Detect which cell encompasses the target text, then output its (x, y) center coordinate. 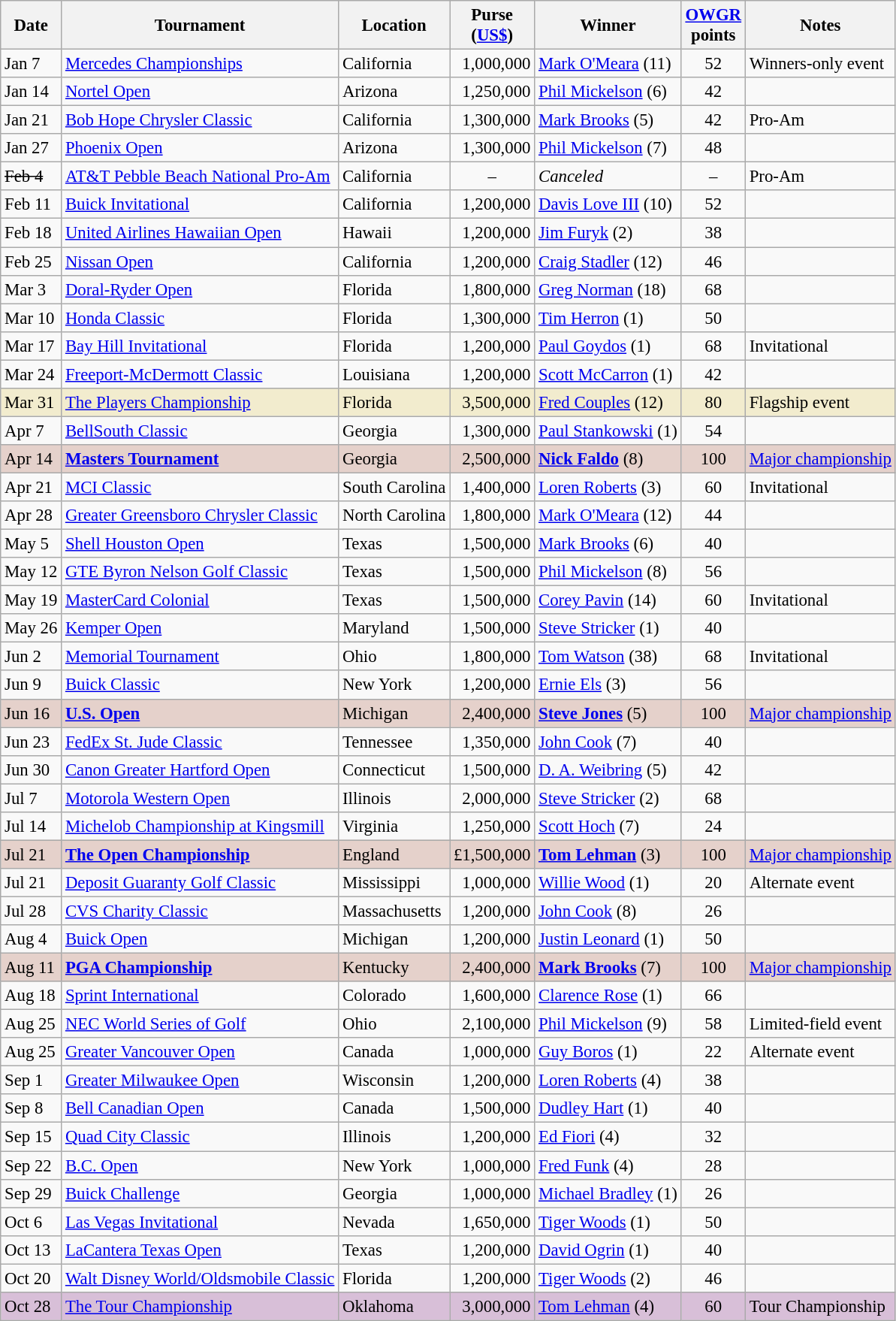
54 (713, 431)
80 (713, 403)
Date (32, 26)
The Tour Championship (200, 1307)
Oklahoma (394, 1307)
MasterCard Colonial (200, 600)
Feb 25 (32, 261)
Jun 2 (32, 657)
Flagship event (820, 403)
Jul 14 (32, 827)
John Cook (8) (608, 911)
Loren Roberts (4) (608, 1081)
Scott Hoch (7) (608, 827)
Feb 18 (32, 233)
OWGRpoints (713, 26)
Fred Couples (12) (608, 403)
Winner (608, 26)
Louisiana (394, 374)
20 (713, 883)
Notes (820, 26)
Tennessee (394, 742)
28 (713, 1165)
Apr 21 (32, 487)
NEC World Series of Golf (200, 1024)
Nick Faldo (8) (608, 459)
Sep 29 (32, 1193)
2,500,000 (493, 459)
Steve Jones (5) (608, 713)
Tiger Woods (1) (608, 1222)
Freeport-McDermott Classic (200, 374)
Las Vegas Invitational (200, 1222)
Masters Tournament (200, 459)
2,000,000 (493, 798)
Greater Vancouver Open (200, 1052)
Colorado (394, 996)
Jan 14 (32, 92)
Buick Invitational (200, 205)
Tim Herron (1) (608, 318)
Sep 15 (32, 1137)
Mar 24 (32, 374)
44 (713, 515)
66 (713, 996)
Canceled (608, 177)
Jan 21 (32, 120)
Jim Furyk (2) (608, 233)
Steve Stricker (1) (608, 628)
Ed Fiori (4) (608, 1137)
Feb 4 (32, 177)
U.S. Open (200, 713)
Corey Pavin (14) (608, 600)
Mark Brooks (7) (608, 968)
Limited-field event (820, 1024)
Fred Funk (4) (608, 1165)
Greater Greensboro Chrysler Classic (200, 515)
Mar 3 (32, 289)
Winners-only event (820, 64)
Nortel Open (200, 92)
Memorial Tournament (200, 657)
Oct 13 (32, 1250)
Bob Hope Chrysler Classic (200, 120)
B.C. Open (200, 1165)
£1,500,000 (493, 854)
Steve Stricker (2) (608, 798)
Greg Norman (18) (608, 289)
Bell Canadian Open (200, 1108)
Greater Milwaukee Open (200, 1081)
Tom Lehman (3) (608, 854)
FedEx St. Jude Classic (200, 742)
1,650,000 (493, 1222)
Mark Brooks (6) (608, 544)
Sep 8 (32, 1108)
Canon Greater Hartford Open (200, 769)
Paul Goydos (1) (608, 346)
Jun 23 (32, 742)
Michael Bradley (1) (608, 1193)
Jan 27 (32, 148)
Honda Classic (200, 318)
Mar 17 (32, 346)
Sep 1 (32, 1081)
David Ogrin (1) (608, 1250)
GTE Byron Nelson Golf Classic (200, 572)
48 (713, 148)
Purse(US$) (493, 26)
Phil Mickelson (9) (608, 1024)
Deposit Guaranty Golf Classic (200, 883)
22 (713, 1052)
Tom Lehman (4) (608, 1307)
Aug 4 (32, 939)
Mark O'Meara (12) (608, 515)
Mississippi (394, 883)
Apr 14 (32, 459)
Willie Wood (1) (608, 883)
Hawaii (394, 233)
32 (713, 1137)
Sep 22 (32, 1165)
Aug 11 (32, 968)
May 19 (32, 600)
MCI Classic (200, 487)
Wisconsin (394, 1081)
Virginia (394, 827)
Buick Classic (200, 685)
Buick Open (200, 939)
Mercedes Championships (200, 64)
Paul Stankowski (1) (608, 431)
May 26 (32, 628)
Craig Stadler (12) (608, 261)
Aug 18 (32, 996)
Jun 9 (32, 685)
Mark O'Meara (11) (608, 64)
May 5 (32, 544)
Kentucky (394, 968)
England (394, 854)
North Carolina (394, 515)
Scott McCarron (1) (608, 374)
Apr 7 (32, 431)
May 12 (32, 572)
Loren Roberts (3) (608, 487)
Kemper Open (200, 628)
Dudley Hart (1) (608, 1108)
Massachusetts (394, 911)
Mark Brooks (5) (608, 120)
Clarence Rose (1) (608, 996)
Connecticut (394, 769)
3,000,000 (493, 1307)
LaCantera Texas Open (200, 1250)
AT&T Pebble Beach National Pro-Am (200, 177)
Walt Disney World/Oldsmobile Classic (200, 1278)
CVS Charity Classic (200, 911)
Feb 11 (32, 205)
Guy Boros (1) (608, 1052)
Ernie Els (3) (608, 685)
1,350,000 (493, 742)
Apr 28 (32, 515)
Phoenix Open (200, 148)
The Players Championship (200, 403)
South Carolina (394, 487)
BellSouth Classic (200, 431)
Doral-Ryder Open (200, 289)
Tournament (200, 26)
1,400,000 (493, 487)
Phil Mickelson (7) (608, 148)
2,100,000 (493, 1024)
Jul 7 (32, 798)
Oct 6 (32, 1222)
Quad City Classic (200, 1137)
3,500,000 (493, 403)
Jun 16 (32, 713)
Nissan Open (200, 261)
58 (713, 1024)
Motorola Western Open (200, 798)
John Cook (7) (608, 742)
Oct 20 (32, 1278)
Tiger Woods (2) (608, 1278)
Phil Mickelson (6) (608, 92)
Nevada (394, 1222)
Maryland (394, 628)
Davis Love III (10) (608, 205)
Tour Championship (820, 1307)
D. A. Weibring (5) (608, 769)
PGA Championship (200, 968)
The Open Championship (200, 854)
Justin Leonard (1) (608, 939)
Oct 28 (32, 1307)
Jun 30 (32, 769)
Buick Challenge (200, 1193)
Michelob Championship at Kingsmill (200, 827)
Jan 7 (32, 64)
Bay Hill Invitational (200, 346)
United Airlines Hawaiian Open (200, 233)
Phil Mickelson (8) (608, 572)
Tom Watson (38) (608, 657)
24 (713, 827)
Mar 10 (32, 318)
Mar 31 (32, 403)
Jul 28 (32, 911)
1,600,000 (493, 996)
Sprint International (200, 996)
Location (394, 26)
Shell Houston Open (200, 544)
